For the text-containing cell, return its midpoint in [x, y] coordinate format. 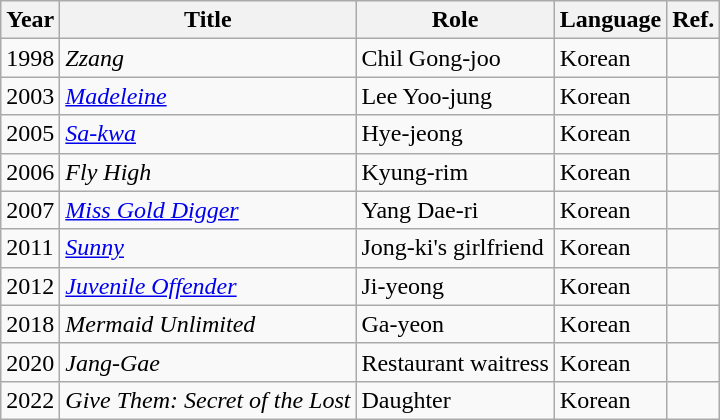
1998 [30, 58]
Jang-Gae [208, 362]
Mermaid Unlimited [208, 324]
Restaurant waitress [455, 362]
Sunny [208, 248]
Kyung-rim [455, 172]
Juvenile Offender [208, 286]
Give Them: Secret of the Lost [208, 400]
2012 [30, 286]
Language [610, 20]
Chil Gong-joo [455, 58]
Miss Gold Digger [208, 210]
Fly High [208, 172]
Madeleine [208, 96]
Ga-yeon [455, 324]
Sa-kwa [208, 134]
Daughter [455, 400]
Yang Dae-ri [455, 210]
2003 [30, 96]
Role [455, 20]
2022 [30, 400]
Ji-yeong [455, 286]
Year [30, 20]
Zzang [208, 58]
Jong-ki's girlfriend [455, 248]
Hye-jeong [455, 134]
Lee Yoo-jung [455, 96]
Ref. [694, 20]
2011 [30, 248]
2007 [30, 210]
2018 [30, 324]
Title [208, 20]
2020 [30, 362]
2005 [30, 134]
2006 [30, 172]
